From the cell containing the given text, extract its center point as [X, Y] coordinate. 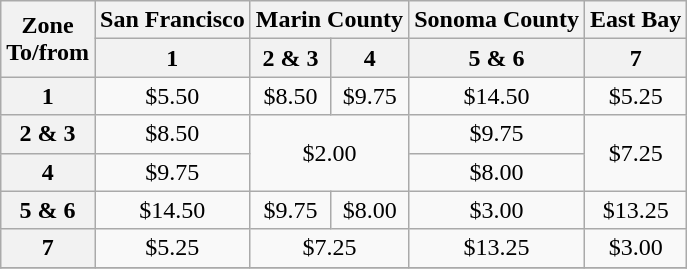
Marin County [329, 20]
San Francisco [172, 20]
ZoneTo/from [48, 39]
Sonoma County [497, 20]
East Bay [635, 20]
$5.50 [172, 96]
$2.00 [329, 153]
